Return (x, y) of the center of cell containing provided text 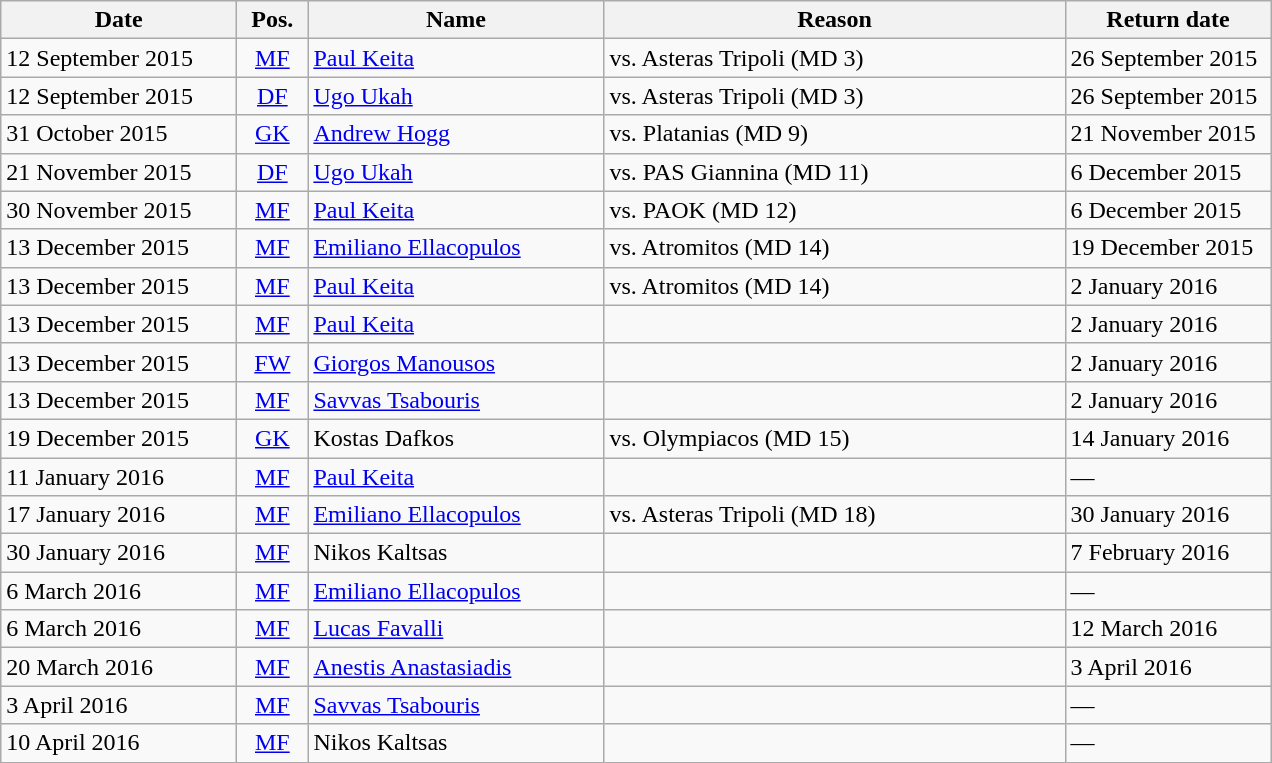
Andrew Hogg (456, 134)
Kostas Dafkos (456, 438)
12 March 2016 (1168, 629)
Name (456, 20)
vs. Platanias (MD 9) (834, 134)
30 November 2015 (119, 210)
vs. PAS Giannina (MD 11) (834, 172)
17 January 2016 (119, 515)
Anestis Anastasiadis (456, 667)
Return date (1168, 20)
vs. Olympiacos (MD 15) (834, 438)
14 January 2016 (1168, 438)
Pos. (272, 20)
7 February 2016 (1168, 553)
31 October 2015 (119, 134)
11 January 2016 (119, 477)
Lucas Favalli (456, 629)
vs. Asteras Tripoli (MD 18) (834, 515)
Giorgos Manousos (456, 362)
10 April 2016 (119, 743)
FW (272, 362)
Reason (834, 20)
vs. PAOK (MD 12) (834, 210)
20 March 2016 (119, 667)
Date (119, 20)
